Scan for the cell matching the given text and deliver its [x, y] coordinate at center. 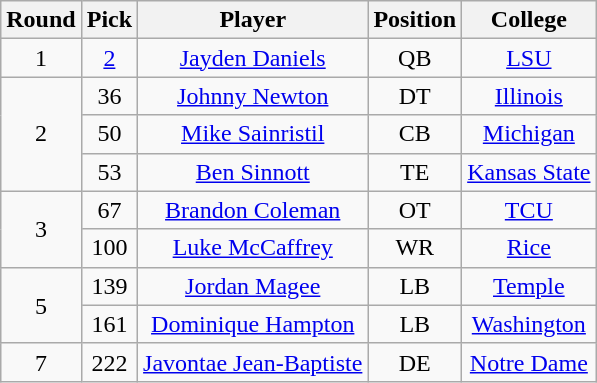
53 [109, 172]
OT [415, 210]
Player [253, 20]
Javontae Jean-Baptiste [253, 362]
161 [109, 324]
36 [109, 96]
5 [41, 305]
Luke McCaffrey [253, 248]
QB [415, 58]
50 [109, 134]
Pick [109, 20]
7 [41, 362]
Ben Sinnott [253, 172]
Jayden Daniels [253, 58]
Position [415, 20]
Jordan Magee [253, 286]
TCU [529, 210]
College [529, 20]
DT [415, 96]
Johnny Newton [253, 96]
1 [41, 58]
TE [415, 172]
Washington [529, 324]
Mike Sainristil [253, 134]
Dominique Hampton [253, 324]
139 [109, 286]
DE [415, 362]
Rice [529, 248]
WR [415, 248]
Brandon Coleman [253, 210]
Kansas State [529, 172]
Notre Dame [529, 362]
222 [109, 362]
Round [41, 20]
LSU [529, 58]
CB [415, 134]
Temple [529, 286]
67 [109, 210]
100 [109, 248]
3 [41, 229]
Michigan [529, 134]
Illinois [529, 96]
